Extract the (X, Y) coordinate from the center of the cell holding the provided text.  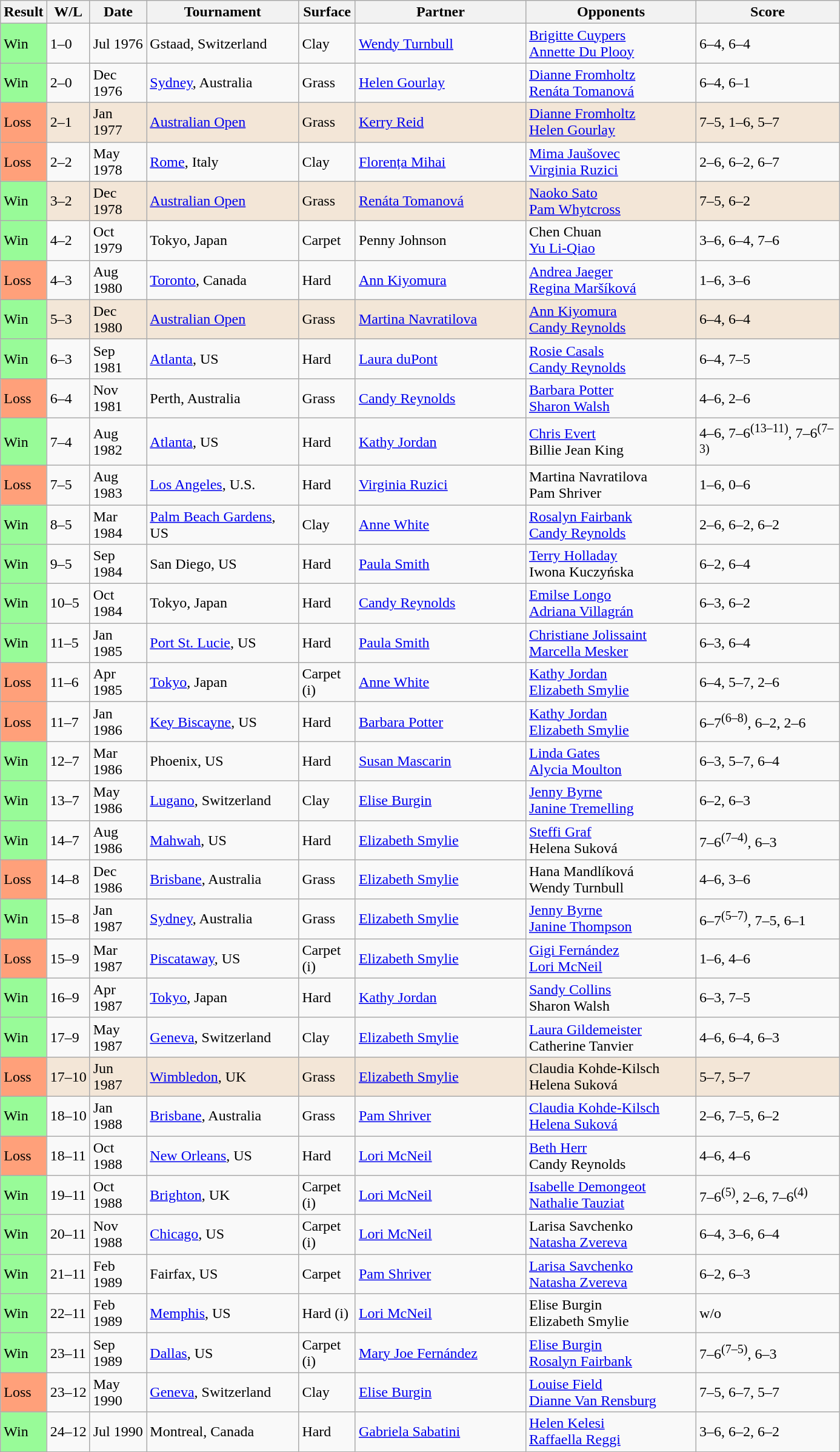
Jan 1977 (118, 122)
May 1986 (118, 800)
6–4, 7–5 (768, 359)
Martina Navratilova (440, 319)
Phoenix, US (223, 761)
14–8 (68, 879)
23–12 (68, 1392)
14–7 (68, 840)
19–11 (68, 1196)
Susan Mascarin (440, 761)
Gigi Fernández Lori McNeil (611, 958)
Lugano, Switzerland (223, 800)
Montreal, Canada (223, 1432)
Renáta Tomanová (440, 201)
1–6, 3–6 (768, 280)
Laura Gildemeister Catherine Tanvier (611, 1037)
17–9 (68, 1037)
7–6(7–4), 6–3 (768, 840)
Virginia Ruzici (440, 485)
Port St. Lucie, US (223, 643)
6–3, 6–4 (768, 643)
Louise Field Dianne Van Rensburg (611, 1392)
11–5 (68, 643)
Chicago, US (223, 1234)
4–3 (68, 280)
12–7 (68, 761)
9–5 (68, 564)
Gabriela Sabatini (440, 1432)
15–9 (68, 958)
San Diego, US (223, 564)
Jan 1986 (118, 721)
May 1990 (118, 1392)
22–11 (68, 1313)
Christiane Jolissaint Marcella Mesker (611, 643)
2–2 (68, 161)
Terry Holladay Iwona Kuczyńska (611, 564)
4–6, 2–6 (768, 398)
Beth Herr Candy Reynolds (611, 1156)
Palm Beach Gardens, US (223, 525)
Mary Joe Fernández (440, 1353)
Aug 1982 (118, 441)
Oct 1984 (118, 604)
7–4 (68, 441)
Chen Chuan Yu Li-Qiao (611, 240)
New Orleans, US (223, 1156)
Dec 1980 (118, 319)
Rome, Italy (223, 161)
Florența Mihai (440, 161)
Chris Evert Billie Jean King (611, 441)
6–3 (68, 359)
Dallas, US (223, 1353)
Elise Burgin Rosalyn Fairbank (611, 1353)
Martina Navratilova Pam Shriver (611, 485)
6–2, 6–4 (768, 564)
Jul 1990 (118, 1432)
6–4, 6–1 (768, 82)
Aug 1983 (118, 485)
10–5 (68, 604)
4–6, 7–6(13–11), 7–6(7–3) (768, 441)
2–1 (68, 122)
Penny Johnson (440, 240)
Steffi Graf Helena Suková (611, 840)
Wimbledon, UK (223, 1077)
Surface (327, 12)
Oct 1979 (118, 240)
Apr 1985 (118, 683)
21–11 (68, 1274)
Rosie Casals Candy Reynolds (611, 359)
Elise Burgin Elizabeth Smylie (611, 1313)
Toronto, Canada (223, 280)
5–7, 5–7 (768, 1077)
16–9 (68, 998)
May 1987 (118, 1037)
Mar 1986 (118, 761)
6–3, 7–5 (768, 998)
Helen Gourlay (440, 82)
Jan 1985 (118, 643)
7–6(7–5), 6–3 (768, 1353)
4–6, 6–4, 6–3 (768, 1037)
1–6, 0–6 (768, 485)
Kerry Reid (440, 122)
Linda Gates Alycia Moulton (611, 761)
3–6, 6–2, 6–2 (768, 1432)
Jun 1987 (118, 1077)
24–12 (68, 1432)
Opponents (611, 12)
Rosalyn Fairbank Candy Reynolds (611, 525)
3–6, 6–4, 7–6 (768, 240)
Result (24, 12)
Dec 1986 (118, 879)
Wendy Turnbull (440, 44)
Dec 1976 (118, 82)
17–10 (68, 1077)
Nov 1988 (118, 1234)
Nov 1981 (118, 398)
20–11 (68, 1234)
Partner (440, 12)
6–7(6–8), 6–2, 2–6 (768, 721)
Gstaad, Switzerland (223, 44)
Jenny Byrne Janine Thompson (611, 919)
Ann Kiyomura (440, 280)
Key Biscayne, US (223, 721)
Jenny Byrne Janine Tremelling (611, 800)
2–6, 7–5, 6–2 (768, 1116)
6–3, 5–7, 6–4 (768, 761)
5–3 (68, 319)
Aug 1980 (118, 280)
11–6 (68, 683)
Mar 1984 (118, 525)
7–5, 6–7, 5–7 (768, 1392)
Barbara Potter (440, 721)
6–4, 5–7, 2–6 (768, 683)
7–5, 6–2 (768, 201)
Dianne Fromholtz Renáta Tomanová (611, 82)
2–6, 6–2, 6–7 (768, 161)
23–11 (68, 1353)
Los Angeles, U.S. (223, 485)
Tournament (223, 12)
Perth, Australia (223, 398)
Brigitte Cuypers Annette Du Plooy (611, 44)
Brighton, UK (223, 1196)
Hana Mandlíková Wendy Turnbull (611, 879)
6–7(5–7), 7–5, 6–1 (768, 919)
Aug 1986 (118, 840)
Naoko Sato Pam Whytcross (611, 201)
6–3, 6–2 (768, 604)
7–5 (68, 485)
Jan 1987 (118, 919)
4–6, 3–6 (768, 879)
Jan 1988 (118, 1116)
W/L (68, 12)
4–6, 4–6 (768, 1156)
7–5, 1–6, 5–7 (768, 122)
8–5 (68, 525)
Memphis, US (223, 1313)
Mar 1987 (118, 958)
7–6(5), 2–6, 7–6(4) (768, 1196)
Emilse Longo Adriana Villagrán (611, 604)
Mima Jaušovec Virginia Ruzici (611, 161)
Dec 1978 (118, 201)
Helen Kelesi Raffaella Reggi (611, 1432)
Isabelle Demongeot Nathalie Tauziat (611, 1196)
6–4 (68, 398)
Barbara Potter Sharon Walsh (611, 398)
6–4, 3–6, 6–4 (768, 1234)
2–6, 6–2, 6–2 (768, 525)
4–2 (68, 240)
15–8 (68, 919)
w/o (768, 1313)
18–11 (68, 1156)
Hard (i) (327, 1313)
Dianne Fromholtz Helen Gourlay (611, 122)
Sep 1989 (118, 1353)
Jul 1976 (118, 44)
Sep 1981 (118, 359)
1–6, 4–6 (768, 958)
Piscataway, US (223, 958)
2–0 (68, 82)
1–0 (68, 44)
Ann Kiyomura Candy Reynolds (611, 319)
3–2 (68, 201)
18–10 (68, 1116)
Sep 1984 (118, 564)
Fairfax, US (223, 1274)
May 1978 (118, 161)
Score (768, 12)
Mahwah, US (223, 840)
Date (118, 12)
Laura duPont (440, 359)
Apr 1987 (118, 998)
13–7 (68, 800)
Sandy Collins Sharon Walsh (611, 998)
11–7 (68, 721)
Andrea Jaeger Regina Maršíková (611, 280)
